Determine the [X, Y] coordinate at the center of the cell enclosing the given text.  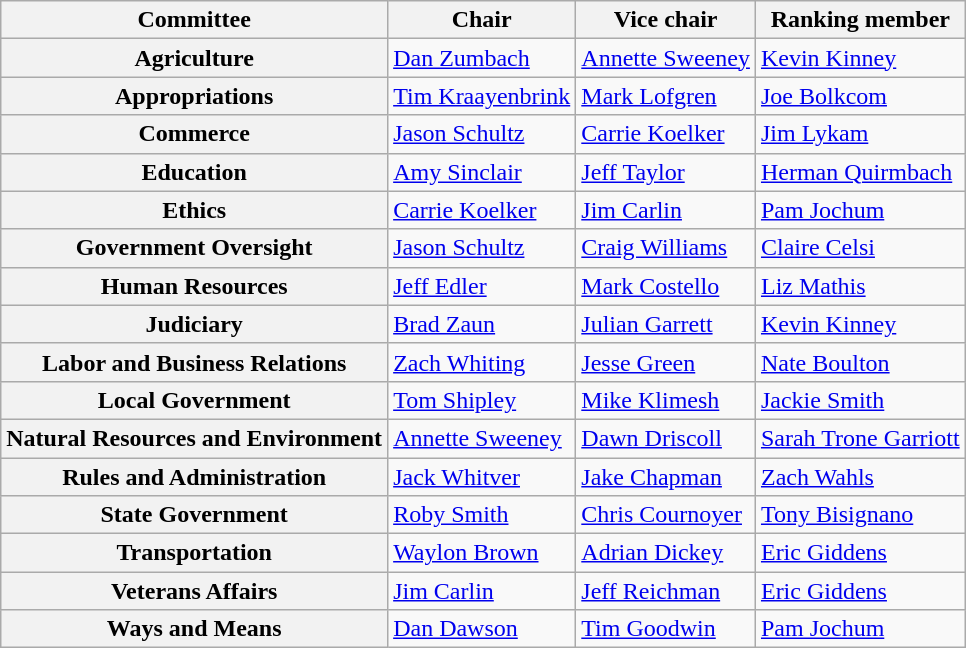
Jeff Edler [482, 286]
Ethics [194, 210]
Ranking member [860, 20]
Veterans Affairs [194, 591]
Zach Whiting [482, 362]
Agriculture [194, 58]
Claire Celsi [860, 248]
Joe Bolkcom [860, 96]
Dan Zumbach [482, 58]
Mark Costello [666, 286]
State Government [194, 515]
Zach Wahls [860, 477]
Jim Lykam [860, 134]
Waylon Brown [482, 553]
Tim Goodwin [666, 629]
Ways and Means [194, 629]
Tony Bisignano [860, 515]
Government Oversight [194, 248]
Brad Zaun [482, 324]
Chris Cournoyer [666, 515]
Herman Quirmbach [860, 172]
Transportation [194, 553]
Human Resources [194, 286]
Judiciary [194, 324]
Nate Boulton [860, 362]
Mike Klimesh [666, 400]
Commerce [194, 134]
Jeff Taylor [666, 172]
Jackie Smith [860, 400]
Julian Garrett [666, 324]
Adrian Dickey [666, 553]
Rules and Administration [194, 477]
Labor and Business Relations [194, 362]
Committee [194, 20]
Education [194, 172]
Chair [482, 20]
Mark Lofgren [666, 96]
Jesse Green [666, 362]
Amy Sinclair [482, 172]
Jake Chapman [666, 477]
Roby Smith [482, 515]
Liz Mathis [860, 286]
Craig Williams [666, 248]
Appropriations [194, 96]
Jeff Reichman [666, 591]
Vice chair [666, 20]
Dawn Driscoll [666, 438]
Jack Whitver [482, 477]
Natural Resources and Environment [194, 438]
Dan Dawson [482, 629]
Local Government [194, 400]
Sarah Trone Garriott [860, 438]
Tim Kraayenbrink [482, 96]
Tom Shipley [482, 400]
